From the cell containing the given text, extract its center point as (X, Y) coordinate. 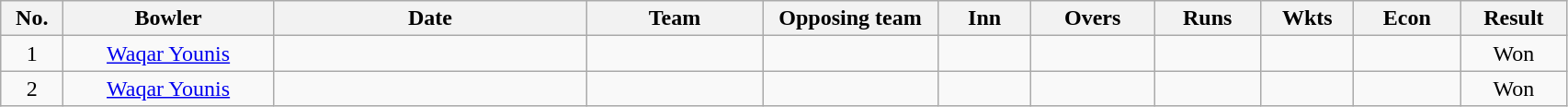
Overs (1093, 18)
Wkts (1307, 18)
No. (32, 18)
Econ (1407, 18)
Opposing team (851, 18)
1 (32, 53)
Runs (1208, 18)
Team (675, 18)
Bowler (169, 18)
2 (32, 89)
Inn (985, 18)
Result (1514, 18)
Date (430, 18)
